Pinpoint the cell where the given text exists, returning its (X, Y) midpoint coordinate. 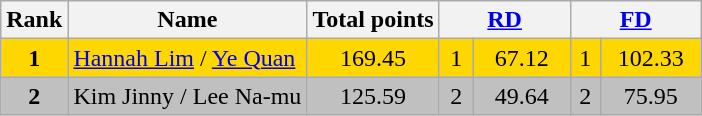
FD (636, 20)
67.12 (522, 58)
Kim Jinny / Lee Na-mu (188, 96)
169.45 (373, 58)
Rank (34, 20)
Total points (373, 20)
Hannah Lim / Ye Quan (188, 58)
125.59 (373, 96)
49.64 (522, 96)
RD (504, 20)
Name (188, 20)
75.95 (650, 96)
102.33 (650, 58)
